Extract the (x, y) coordinate from the center of the cell holding the provided text.  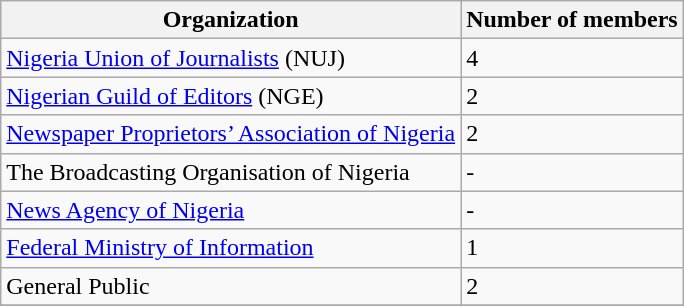
Federal Ministry of Information (231, 248)
Number of members (572, 20)
1 (572, 248)
News Agency of Nigeria (231, 210)
The Broadcasting Organisation of Nigeria (231, 172)
Organization (231, 20)
Nigerian Guild of Editors (NGE) (231, 96)
Nigeria Union of Journalists (NUJ) (231, 58)
Newspaper Proprietors’ Association of Nigeria (231, 134)
4 (572, 58)
General Public (231, 286)
